Identify which cell holds the provided text, then report its (x, y) central coordinate. 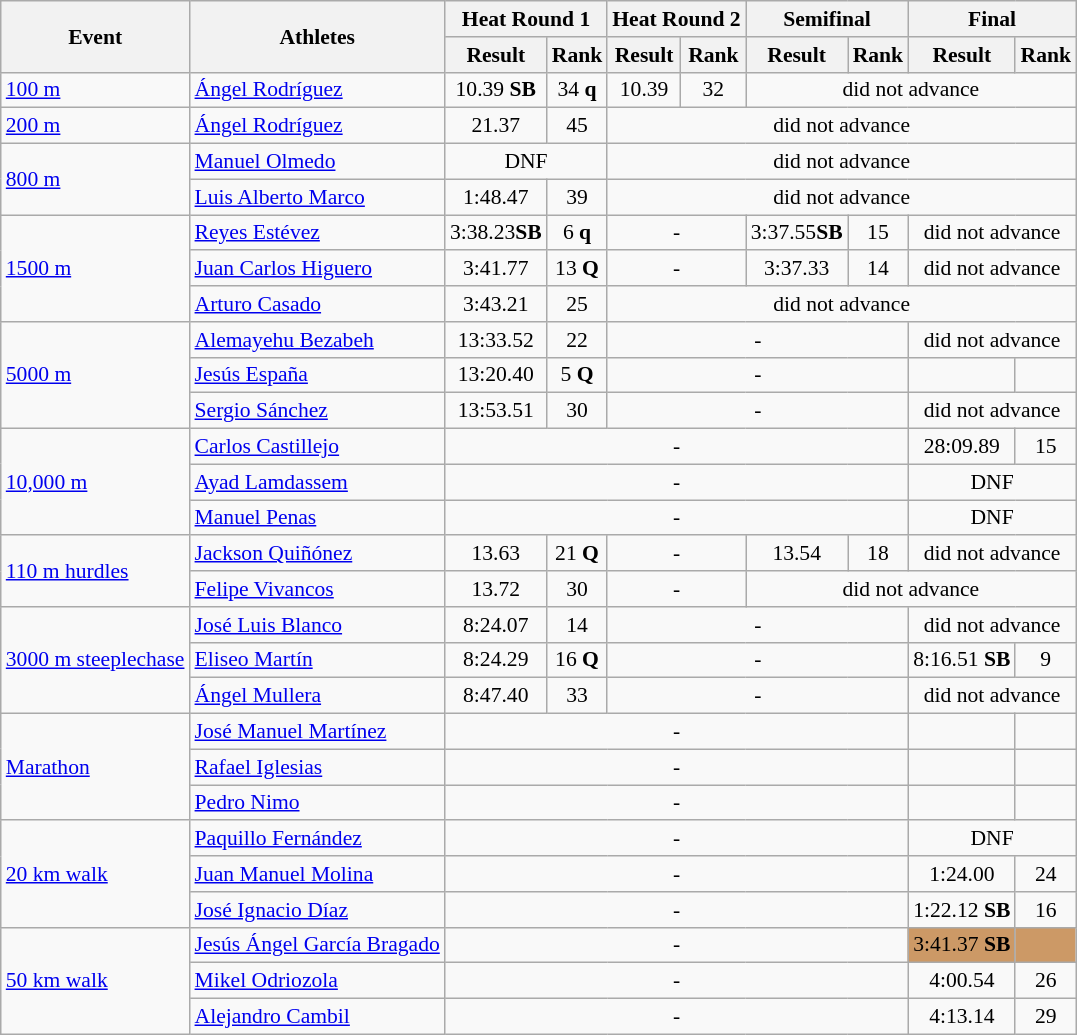
1:24.00 (962, 874)
100 m (96, 90)
22 (578, 340)
Marathon (96, 768)
3:37.33 (797, 269)
José Luis Blanco (318, 625)
Pedro Nimo (318, 803)
José Manuel Martínez (318, 732)
Jesús Ángel García Bragado (318, 945)
32 (714, 90)
39 (578, 197)
8:24.07 (496, 625)
Manuel Penas (318, 518)
16 (1046, 910)
10.39 SB (496, 90)
13:33.52 (496, 340)
3:41.37 SB (962, 945)
Reyes Estévez (318, 233)
Sergio Sánchez (318, 411)
20 km walk (96, 874)
Ayad Lamdassem (318, 482)
3:43.21 (496, 304)
10,000 m (96, 482)
16 Q (578, 660)
6 q (578, 233)
1:48.47 (496, 197)
1500 m (96, 268)
800 m (96, 180)
28:09.89 (962, 447)
13.63 (496, 554)
5000 m (96, 376)
Ángel Mullera (318, 696)
3:41.77 (496, 269)
110 m hurdles (96, 572)
25 (578, 304)
Mikel Odriozola (318, 981)
13:20.40 (496, 375)
10.39 (644, 90)
José Ignacio Díaz (318, 910)
Semifinal (827, 19)
8:24.29 (496, 660)
18 (878, 554)
13 Q (578, 269)
Jesús España (318, 375)
Felipe Vivancos (318, 589)
5 Q (578, 375)
9 (1046, 660)
13:53.51 (496, 411)
33 (578, 696)
Eliseo Martín (318, 660)
Carlos Castillejo (318, 447)
29 (1046, 1017)
3:37.55SB (797, 233)
Arturo Casado (318, 304)
8:16.51 SB (962, 660)
3:38.23SB (496, 233)
Alejandro Cambil (318, 1017)
21.37 (496, 126)
3000 m steeplechase (96, 660)
13.54 (797, 554)
Athletes (318, 36)
200 m (96, 126)
Final (992, 19)
4:00.54 (962, 981)
Jackson Quiñónez (318, 554)
Heat Round 2 (676, 19)
21 Q (578, 554)
45 (578, 126)
13.72 (496, 589)
Juan Manuel Molina (318, 874)
Rafael Iglesias (318, 767)
34 q (578, 90)
Luis Alberto Marco (318, 197)
8:47.40 (496, 696)
Juan Carlos Higuero (318, 269)
50 km walk (96, 980)
1:22.12 SB (962, 910)
4:13.14 (962, 1017)
Alemayehu Bezabeh (318, 340)
Heat Round 1 (526, 19)
Manuel Olmedo (318, 162)
26 (1046, 981)
Event (96, 36)
24 (1046, 874)
Paquillo Fernández (318, 839)
